Return [x, y] of the center of cell containing provided text 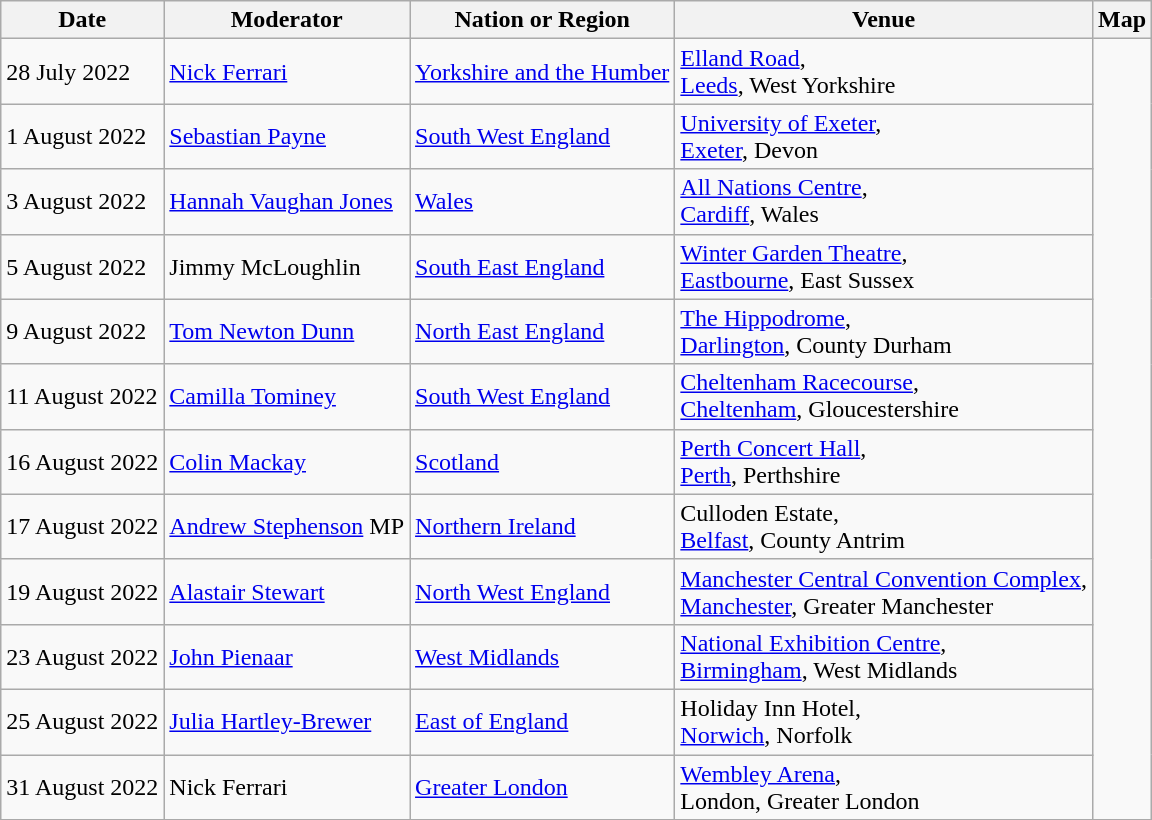
1 August 2022 [82, 136]
Andrew Stephenson MP [287, 526]
Camilla Tominey [287, 396]
The Hippodrome,Darlington, County Durham [884, 332]
9 August 2022 [82, 332]
Wembley Arena,London, Greater London [884, 786]
19 August 2022 [82, 592]
Greater London [542, 786]
Cheltenham Racecourse,Cheltenham, Gloucestershire [884, 396]
North East England [542, 332]
Winter Garden Theatre,Eastbourne, East Sussex [884, 266]
Map [1122, 20]
11 August 2022 [82, 396]
John Pienaar [287, 656]
East of England [542, 722]
West Midlands [542, 656]
Moderator [287, 20]
Venue [884, 20]
Tom Newton Dunn [287, 332]
University of Exeter,Exeter, Devon [884, 136]
Elland Road,Leeds, West Yorkshire [884, 72]
Date [82, 20]
Hannah Vaughan Jones [287, 202]
Northern Ireland [542, 526]
Yorkshire and the Humber [542, 72]
North West England [542, 592]
5 August 2022 [82, 266]
Holiday Inn Hotel,Norwich, Norfolk [884, 722]
16 August 2022 [82, 462]
Colin Mackay [287, 462]
17 August 2022 [82, 526]
23 August 2022 [82, 656]
Culloden Estate,Belfast, County Antrim [884, 526]
Scotland [542, 462]
South East England [542, 266]
28 July 2022 [82, 72]
Perth Concert Hall,Perth, Perthshire [884, 462]
25 August 2022 [82, 722]
3 August 2022 [82, 202]
Julia Hartley-Brewer [287, 722]
National Exhibition Centre,Birmingham, West Midlands [884, 656]
Wales [542, 202]
Nation or Region [542, 20]
Sebastian Payne [287, 136]
31 August 2022 [82, 786]
Manchester Central Convention Complex,Manchester, Greater Manchester [884, 592]
Jimmy McLoughlin [287, 266]
Alastair Stewart [287, 592]
All Nations Centre,Cardiff, Wales [884, 202]
